Find where the given text appears and provide that cell's center as [X, Y] coordinate. 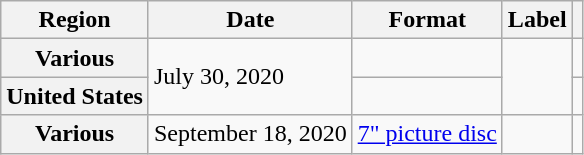
Format [427, 20]
September 18, 2020 [250, 134]
7" picture disc [427, 134]
Region [75, 20]
July 30, 2020 [250, 77]
Date [250, 20]
United States [75, 96]
Label [537, 20]
